Return the (x, y) coordinate for the center point of the cell that contains the specified text.  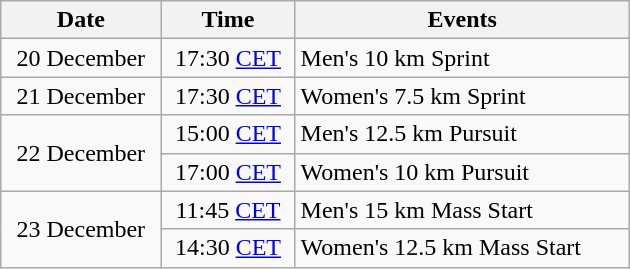
Events (462, 20)
Women's 7.5 km Sprint (462, 96)
11:45 CET (228, 210)
Date (81, 20)
Men's 15 km Mass Start (462, 210)
14:30 CET (228, 248)
17:00 CET (228, 172)
23 December (81, 229)
Men's 12.5 km Pursuit (462, 134)
22 December (81, 153)
Time (228, 20)
21 December (81, 96)
Women's 12.5 km Mass Start (462, 248)
15:00 CET (228, 134)
20 December (81, 58)
Men's 10 km Sprint (462, 58)
Women's 10 km Pursuit (462, 172)
